Return the (x, y) coordinate for the center point of the cell that contains the specified text.  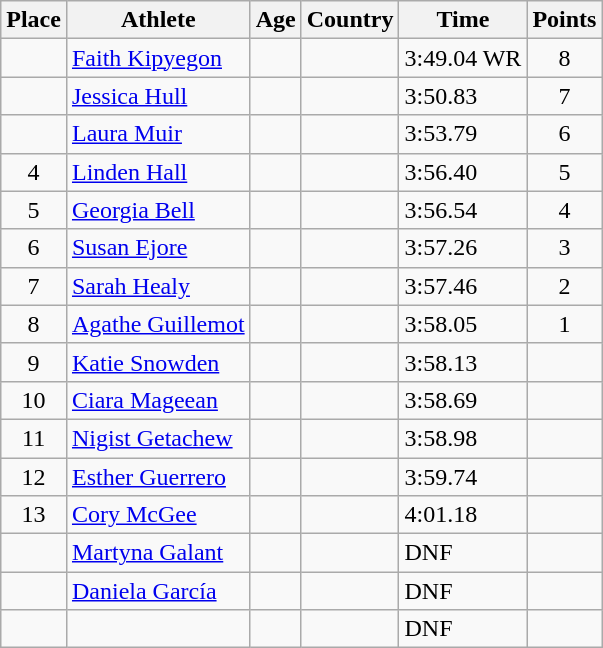
Georgia Bell (158, 210)
Faith Kipyegon (158, 58)
9 (34, 362)
Points (564, 20)
Laura Muir (158, 134)
Nigist Getachew (158, 438)
3:57.46 (463, 286)
3:58.69 (463, 400)
12 (34, 477)
3:56.40 (463, 172)
3:58.13 (463, 362)
Place (34, 20)
Ciara Mageean (158, 400)
Susan Ejore (158, 248)
Katie Snowden (158, 362)
3:49.04 WR (463, 58)
3:58.98 (463, 438)
11 (34, 438)
3:50.83 (463, 96)
4:01.18 (463, 515)
Agathe Guillemot (158, 324)
Daniela García (158, 591)
Sarah Healy (158, 286)
Country (350, 20)
Time (463, 20)
Esther Guerrero (158, 477)
13 (34, 515)
3 (564, 248)
2 (564, 286)
3:59.74 (463, 477)
Martyna Galant (158, 553)
Cory McGee (158, 515)
Jessica Hull (158, 96)
3:57.26 (463, 248)
Age (276, 20)
3:58.05 (463, 324)
3:53.79 (463, 134)
Linden Hall (158, 172)
1 (564, 324)
10 (34, 400)
3:56.54 (463, 210)
Athlete (158, 20)
